Find where the given text appears and provide that cell's center as (x, y) coordinate. 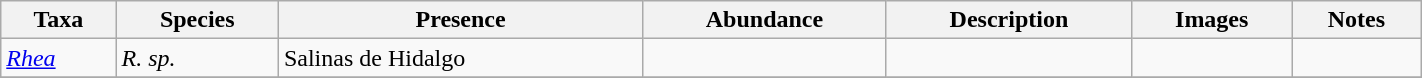
R. sp. (197, 58)
Notes (1357, 20)
Rhea (58, 58)
Salinas de Hidalgo (460, 58)
Taxa (58, 20)
Abundance (764, 20)
Images (1212, 20)
Species (197, 20)
Description (1009, 20)
Presence (460, 20)
